Output the (X, Y) coordinate of the center of the cell containing the given text.  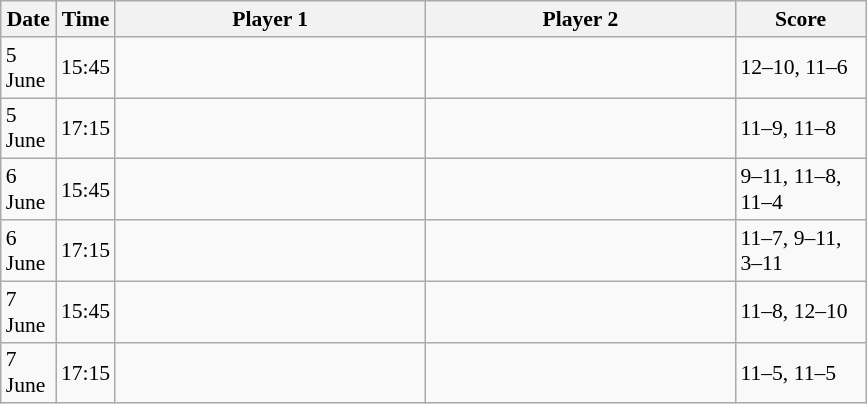
Player 1 (270, 19)
9–11, 11–8, 11–4 (800, 190)
11–8, 12–10 (800, 312)
11–9, 11–8 (800, 128)
11–7, 9–11, 3–11 (800, 250)
12–10, 11–6 (800, 68)
Score (800, 19)
Time (86, 19)
Player 2 (580, 19)
Date (28, 19)
11–5, 11–5 (800, 372)
